Capture the cell that displays the provided text and extract its [X, Y] central coordinate. 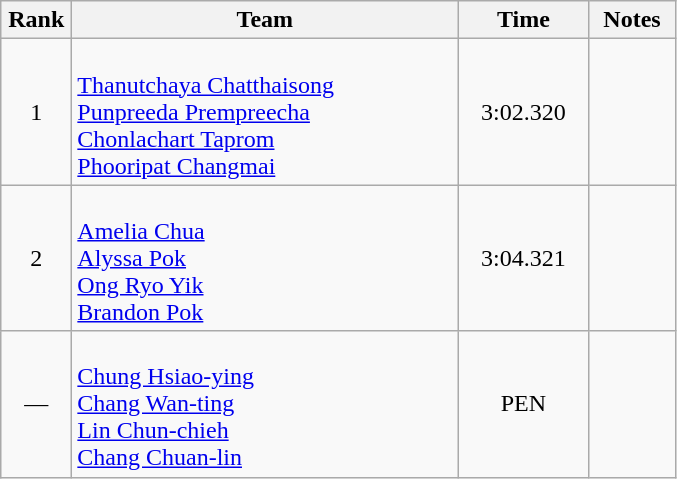
PEN [524, 404]
— [36, 404]
Amelia ChuaAlyssa PokOng Ryo YikBrandon Pok [265, 258]
Team [265, 20]
3:02.320 [524, 112]
Notes [632, 20]
Time [524, 20]
2 [36, 258]
Thanutchaya ChatthaisongPunpreeda PrempreechaChonlachart TapromPhooripat Changmai [265, 112]
Chung Hsiao-yingChang Wan-tingLin Chun-chiehChang Chuan-lin [265, 404]
Rank [36, 20]
1 [36, 112]
3:04.321 [524, 258]
